Locate the cell with the specified text and output its [X, Y] center coordinate. 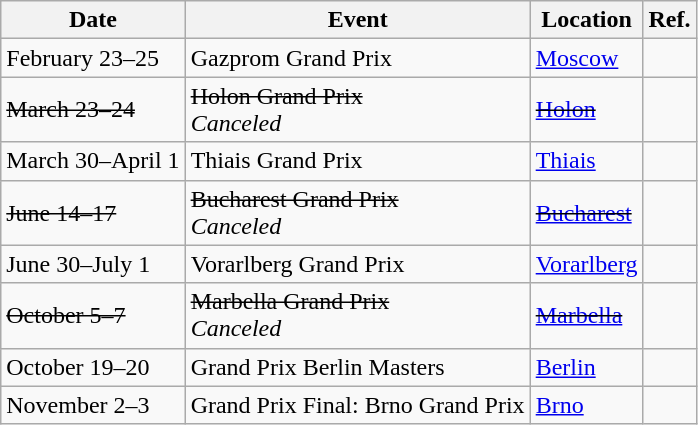
Vorarlberg Grand Prix [358, 264]
Grand Prix Final: Brno Grand Prix [358, 405]
March 23–24 [93, 110]
Date [93, 20]
Ref. [670, 20]
Brno [586, 405]
Marbella Grand PrixCanceled [358, 316]
Holon [586, 110]
Moscow [586, 58]
Holon Grand PrixCanceled [358, 110]
Berlin [586, 367]
November 2–3 [93, 405]
Bucharest Grand PrixCanceled [358, 212]
Bucharest [586, 212]
Location [586, 20]
June 30–July 1 [93, 264]
Thiais [586, 161]
February 23–25 [93, 58]
June 14–17 [93, 212]
Marbella [586, 316]
Vorarlberg [586, 264]
Thiais Grand Prix [358, 161]
Event [358, 20]
October 19–20 [93, 367]
Grand Prix Berlin Masters [358, 367]
March 30–April 1 [93, 161]
Gazprom Grand Prix [358, 58]
October 5–7 [93, 316]
